Identify which cell holds the provided text, then report its (x, y) central coordinate. 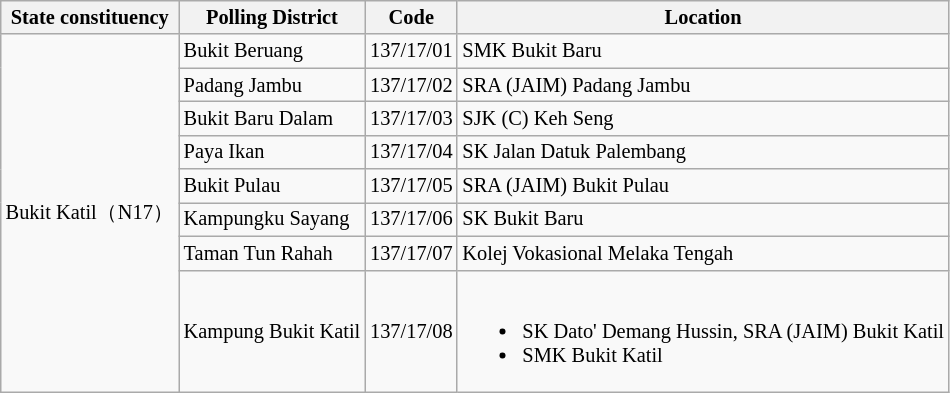
Bukit Katil（N17） (90, 213)
Code (411, 17)
137/17/04 (411, 152)
Kampung Bukit Katil (272, 331)
Paya Ikan (272, 152)
137/17/08 (411, 331)
137/17/06 (411, 219)
Bukit Baru Dalam (272, 118)
SMK Bukit Baru (702, 51)
Padang Jambu (272, 85)
Bukit Beruang (272, 51)
SJK (C) Keh Seng (702, 118)
SRA (JAIM) Padang Jambu (702, 85)
Location (702, 17)
137/17/05 (411, 186)
Bukit Pulau (272, 186)
137/17/03 (411, 118)
137/17/07 (411, 253)
137/17/01 (411, 51)
Polling District (272, 17)
137/17/02 (411, 85)
Taman Tun Rahah (272, 253)
SK Bukit Baru (702, 219)
Kolej Vokasional Melaka Tengah (702, 253)
State constituency (90, 17)
SRA (JAIM) Bukit Pulau (702, 186)
SK Dato' Demang Hussin, SRA (JAIM) Bukit KatilSMK Bukit Katil (702, 331)
SK Jalan Datuk Palembang (702, 152)
Kampungku Sayang (272, 219)
